Detect which cell encompasses the target text, then output its (x, y) center coordinate. 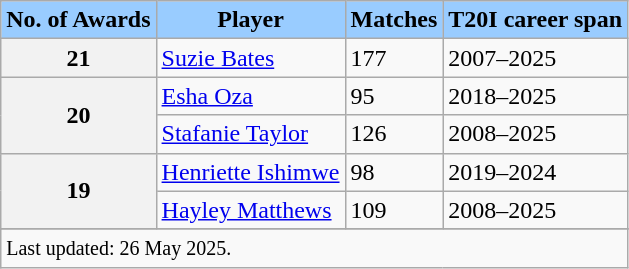
Player (250, 20)
95 (394, 96)
No. of Awards (78, 20)
2019–2024 (536, 172)
2018–2025 (536, 96)
19 (78, 191)
Esha Oza (250, 96)
98 (394, 172)
2007–2025 (536, 58)
T20I career span (536, 20)
Last updated: 26 May 2025. (314, 248)
109 (394, 210)
21 (78, 58)
Stafanie Taylor (250, 134)
Hayley Matthews (250, 210)
Suzie Bates (250, 58)
Matches (394, 20)
20 (78, 115)
Henriette Ishimwe (250, 172)
126 (394, 134)
177 (394, 58)
